Scan for the cell matching the given text and deliver its (x, y) coordinate at center. 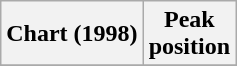
Chart (1998) (72, 34)
Peakposition (189, 34)
